Return the (x, y) coordinate for the center point of the cell that contains the specified text.  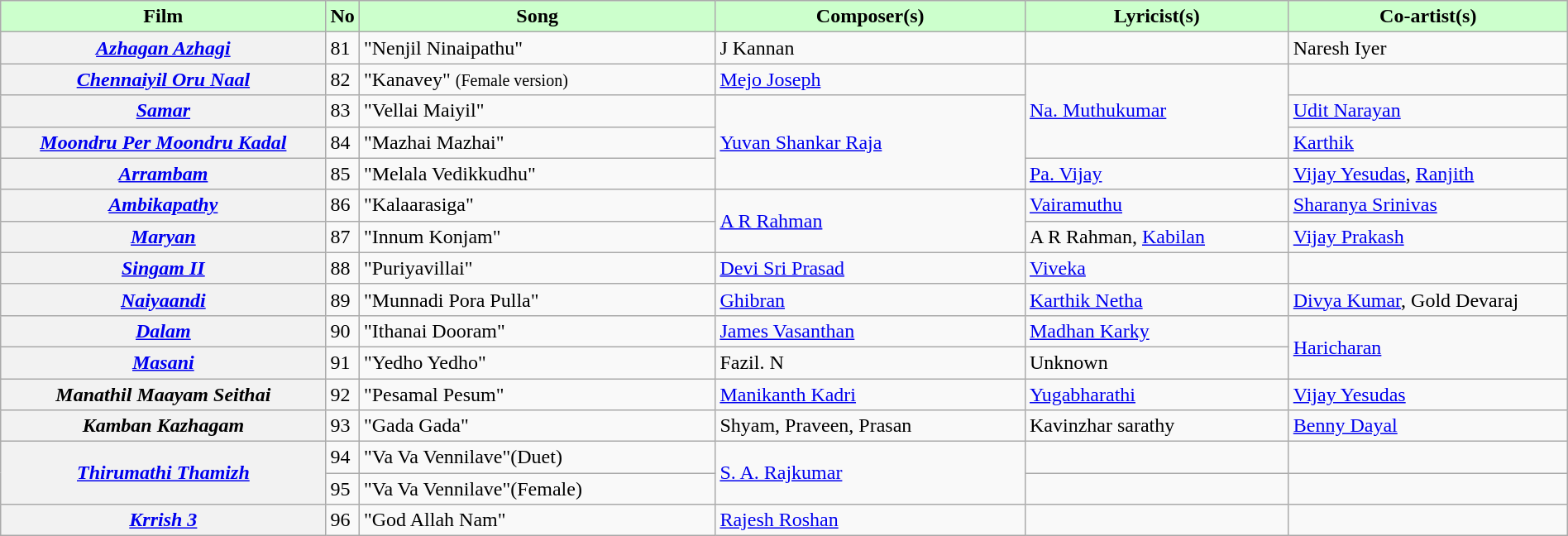
"Va Va Vennilave"(Female) (537, 489)
88 (342, 268)
Udit Narayan (1427, 111)
Viveka (1156, 268)
"Ithanai Dooram" (537, 331)
Yuvan Shankar Raja (870, 142)
"Yedho Yedho" (537, 362)
92 (342, 395)
Shyam, Praveen, Prasan (870, 426)
Rajesh Roshan (870, 520)
Sharanya Srinivas (1427, 205)
"Innum Konjam" (537, 237)
Karthik (1427, 142)
Na. Muthukumar (1156, 111)
Manathil Maayam Seithai (164, 395)
"Nenjil Ninaipathu" (537, 48)
Samar (164, 111)
"Kanavey" (Female version) (537, 79)
85 (342, 174)
84 (342, 142)
91 (342, 362)
A R Rahman (870, 221)
Yugabharathi (1156, 395)
Vijay Yesudas, Ranjith (1427, 174)
Benny Dayal (1427, 426)
Naiyaandi (164, 299)
"Mazhai Mazhai" (537, 142)
Film (164, 17)
A R Rahman, Kabilan (1156, 237)
Fazil. N (870, 362)
93 (342, 426)
Krrish 3 (164, 520)
Manikanth Kadri (870, 395)
95 (342, 489)
Azhagan Azhagi (164, 48)
90 (342, 331)
Co-artist(s) (1427, 17)
J Kannan (870, 48)
Lyricist(s) (1156, 17)
Dalam (164, 331)
Ghibran (870, 299)
Thirumathi Thamizh (164, 473)
Mejo Joseph (870, 79)
Divya Kumar, Gold Devaraj (1427, 299)
Unknown (1156, 362)
"Kalaarasiga" (537, 205)
S. A. Rajkumar (870, 473)
81 (342, 48)
Kamban Kazhagam (164, 426)
82 (342, 79)
Naresh Iyer (1427, 48)
Singam II (164, 268)
No (342, 17)
Devi Sri Prasad (870, 268)
Vairamuthu (1156, 205)
"Pesamal Pesum" (537, 395)
"God Allah Nam" (537, 520)
Masani (164, 362)
94 (342, 457)
"Munnadi Pora Pulla" (537, 299)
"Va Va Vennilave"(Duet) (537, 457)
86 (342, 205)
Vijay Yesudas (1427, 395)
Vijay Prakash (1427, 237)
Pa. Vijay (1156, 174)
Ambikapathy (164, 205)
Kavinzhar sarathy (1156, 426)
Arrambam (164, 174)
83 (342, 111)
"Gada Gada" (537, 426)
Karthik Netha (1156, 299)
James Vasanthan (870, 331)
96 (342, 520)
Maryan (164, 237)
"Puriyavillai" (537, 268)
89 (342, 299)
"Vellai Maiyil" (537, 111)
Composer(s) (870, 17)
Moondru Per Moondru Kadal (164, 142)
87 (342, 237)
Madhan Karky (1156, 331)
"Melala Vedikkudhu" (537, 174)
Song (537, 17)
Haricharan (1427, 347)
Chennaiyil Oru Naal (164, 79)
